Provide the [x, y] coordinate of the cell's center where the given text is located.  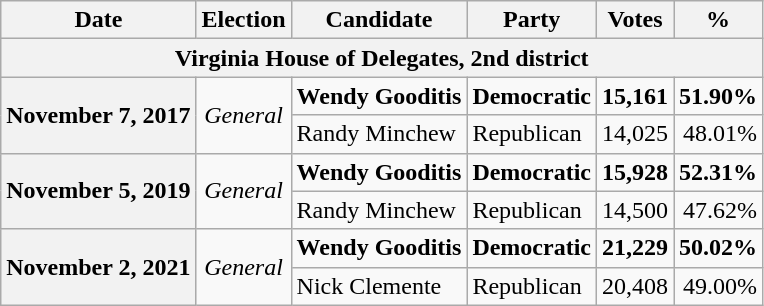
15,928 [636, 172]
50.02% [718, 248]
Votes [636, 20]
Party [532, 20]
Date [98, 20]
15,161 [636, 96]
49.00% [718, 286]
November 5, 2019 [98, 191]
Election [244, 20]
51.90% [718, 96]
48.01% [718, 134]
21,229 [636, 248]
14,025 [636, 134]
November 2, 2021 [98, 267]
52.31% [718, 172]
Candidate [379, 20]
14,500 [636, 210]
% [718, 20]
Nick Clemente [379, 286]
November 7, 2017 [98, 115]
20,408 [636, 286]
Virginia House of Delegates, 2nd district [382, 58]
47.62% [718, 210]
